Pinpoint the cell where the given text exists, returning its [X, Y] midpoint coordinate. 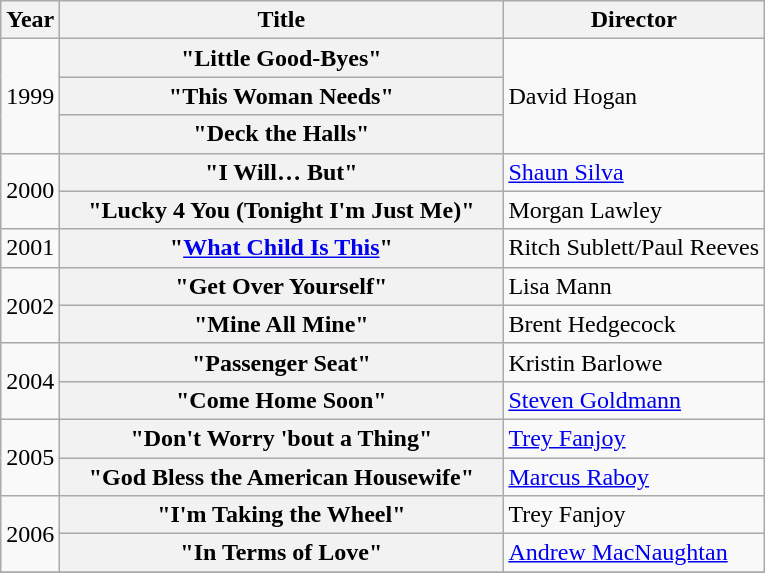
2004 [30, 381]
Year [30, 20]
Marcus Raboy [634, 477]
2006 [30, 534]
Morgan Lawley [634, 210]
"Mine All Mine" [282, 324]
"This Woman Needs" [282, 96]
1999 [30, 96]
"What Child Is This" [282, 248]
Title [282, 20]
"Don't Worry 'bout a Thing" [282, 438]
"I Will… But" [282, 172]
David Hogan [634, 96]
Ritch Sublett/Paul Reeves [634, 248]
"I'm Taking the Wheel" [282, 515]
"Lucky 4 You (Tonight I'm Just Me)" [282, 210]
Director [634, 20]
"In Terms of Love" [282, 553]
Kristin Barlowe [634, 362]
"Passenger Seat" [282, 362]
2005 [30, 457]
Andrew MacNaughtan [634, 553]
"God Bless the American Housewife" [282, 477]
2002 [30, 305]
2001 [30, 248]
2000 [30, 191]
Steven Goldmann [634, 400]
"Get Over Yourself" [282, 286]
"Little Good-Byes" [282, 58]
"Deck the Halls" [282, 134]
Brent Hedgecock [634, 324]
"Come Home Soon" [282, 400]
Shaun Silva [634, 172]
Lisa Mann [634, 286]
